Locate the cell with the specified text and output its (X, Y) center coordinate. 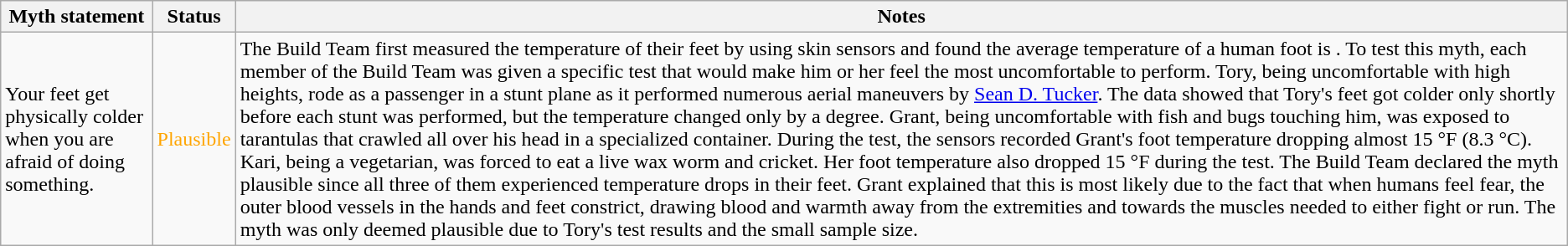
Plausible (194, 139)
Your feet get physically colder when you are afraid of doing something. (77, 139)
Myth statement (77, 17)
Notes (901, 17)
Status (194, 17)
